Scan for the cell matching the given text and deliver its (X, Y) coordinate at center. 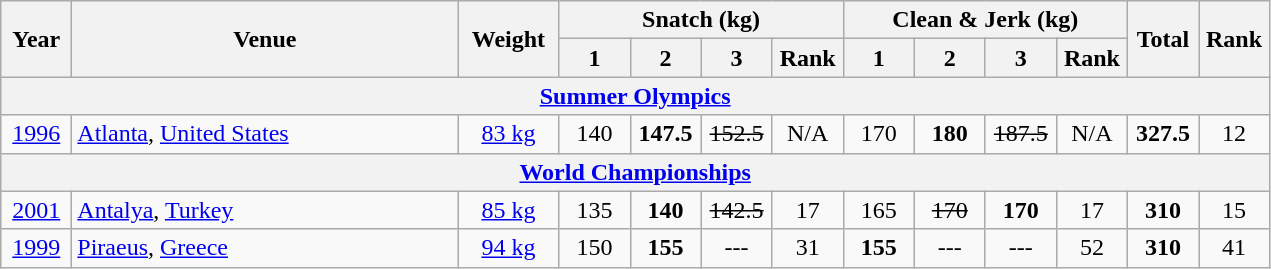
Year (36, 39)
83 kg (508, 134)
Summer Olympics (636, 96)
Weight (508, 39)
2001 (36, 210)
Antalya, Turkey (265, 210)
187.5 (1020, 134)
1999 (36, 248)
Clean & Jerk (kg) (985, 20)
85 kg (508, 210)
Piraeus, Greece (265, 248)
31 (808, 248)
327.5 (1162, 134)
Snatch (kg) (701, 20)
1996 (36, 134)
World Championships (636, 172)
135 (594, 210)
Total (1162, 39)
180 (950, 134)
152.5 (736, 134)
165 (878, 210)
12 (1234, 134)
Venue (265, 39)
Atlanta, United States (265, 134)
52 (1092, 248)
147.5 (666, 134)
150 (594, 248)
142.5 (736, 210)
15 (1234, 210)
41 (1234, 248)
94 kg (508, 248)
